Return the [X, Y] coordinate for the center point of the cell that contains the specified text.  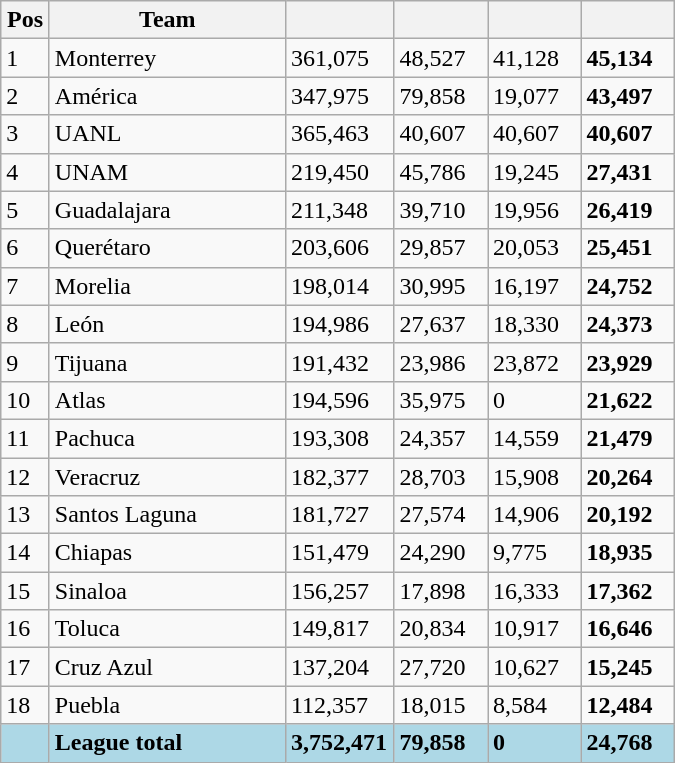
365,463 [340, 134]
Toluca [167, 629]
21,479 [628, 438]
León [167, 324]
17 [26, 667]
361,075 [340, 58]
12,484 [628, 705]
24,290 [441, 553]
20,053 [535, 248]
149,817 [340, 629]
10 [26, 400]
15 [26, 591]
1 [26, 58]
20,192 [628, 515]
Chiapas [167, 553]
League total [167, 743]
5 [26, 210]
14 [26, 553]
24,373 [628, 324]
Atlas [167, 400]
39,710 [441, 210]
30,995 [441, 286]
24,357 [441, 438]
4 [26, 172]
3,752,471 [340, 743]
16,646 [628, 629]
45,786 [441, 172]
182,377 [340, 477]
41,128 [535, 58]
45,134 [628, 58]
9,775 [535, 553]
Pos [26, 20]
29,857 [441, 248]
25,451 [628, 248]
Tijuana [167, 362]
18,330 [535, 324]
10,917 [535, 629]
181,727 [340, 515]
UNAM [167, 172]
20,264 [628, 477]
14,906 [535, 515]
211,348 [340, 210]
21,622 [628, 400]
Pachuca [167, 438]
Monterrey [167, 58]
27,431 [628, 172]
17,362 [628, 591]
6 [26, 248]
Santos Laguna [167, 515]
10,627 [535, 667]
20,834 [441, 629]
24,768 [628, 743]
112,357 [340, 705]
Cruz Azul [167, 667]
194,986 [340, 324]
8,584 [535, 705]
16 [26, 629]
23,929 [628, 362]
137,204 [340, 667]
24,752 [628, 286]
14,559 [535, 438]
19,956 [535, 210]
219,450 [340, 172]
194,596 [340, 400]
156,257 [340, 591]
19,245 [535, 172]
UANL [167, 134]
Morelia [167, 286]
35,975 [441, 400]
13 [26, 515]
18,015 [441, 705]
27,574 [441, 515]
9 [26, 362]
19,077 [535, 96]
26,419 [628, 210]
23,986 [441, 362]
15,245 [628, 667]
151,479 [340, 553]
15,908 [535, 477]
347,975 [340, 96]
2 [26, 96]
América [167, 96]
198,014 [340, 286]
Guadalajara [167, 210]
16,197 [535, 286]
11 [26, 438]
18 [26, 705]
7 [26, 286]
Puebla [167, 705]
3 [26, 134]
12 [26, 477]
23,872 [535, 362]
203,606 [340, 248]
Sinaloa [167, 591]
8 [26, 324]
27,637 [441, 324]
16,333 [535, 591]
18,935 [628, 553]
191,432 [340, 362]
28,703 [441, 477]
Querétaro [167, 248]
48,527 [441, 58]
43,497 [628, 96]
Team [167, 20]
27,720 [441, 667]
Veracruz [167, 477]
17,898 [441, 591]
193,308 [340, 438]
